Extract the [x, y] coordinate from the center of the cell holding the provided text.  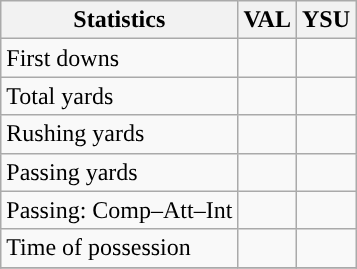
VAL [268, 20]
Rushing yards [120, 134]
Passing yards [120, 172]
Total yards [120, 96]
Time of possession [120, 248]
First downs [120, 58]
YSU [326, 20]
Passing: Comp–Att–Int [120, 210]
Statistics [120, 20]
